Locate the cell with the specified text and output its (X, Y) center coordinate. 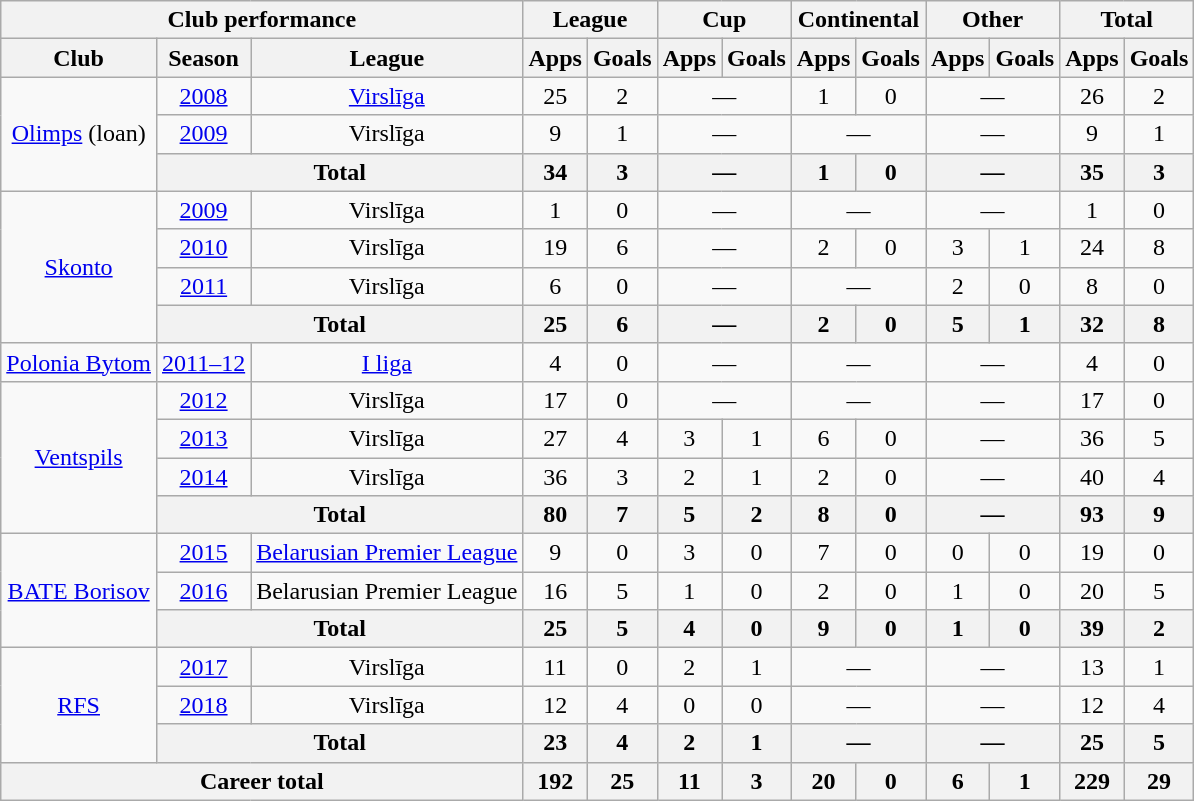
Other (993, 20)
32 (1092, 324)
35 (1092, 172)
2011–12 (203, 362)
2015 (203, 553)
2008 (203, 96)
Club (79, 58)
BATE Borisov (79, 591)
2012 (203, 400)
192 (555, 781)
80 (555, 515)
29 (1159, 781)
16 (555, 591)
Season (203, 58)
2014 (203, 477)
13 (1092, 667)
Club performance (262, 20)
40 (1092, 477)
2017 (203, 667)
Polonia Bytom (79, 362)
Olimps (loan) (79, 134)
Skonto (79, 267)
2018 (203, 705)
2016 (203, 591)
39 (1092, 629)
I liga (387, 362)
93 (1092, 515)
23 (555, 743)
Ventspils (79, 457)
27 (555, 438)
RFS (79, 705)
26 (1092, 96)
34 (555, 172)
2011 (203, 286)
Cup (724, 20)
2010 (203, 248)
Continental (858, 20)
2013 (203, 438)
24 (1092, 248)
229 (1092, 781)
Career total (262, 781)
